Detect which cell encompasses the target text, then output its [x, y] center coordinate. 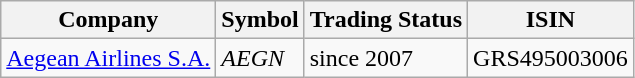
ISIN [551, 20]
Symbol [260, 20]
since 2007 [386, 58]
Company [108, 20]
AEGN [260, 58]
GRS495003006 [551, 58]
Trading Status [386, 20]
Aegean Airlines S.A. [108, 58]
